Provide the (x, y) coordinate of the cell's center where the given text is located.  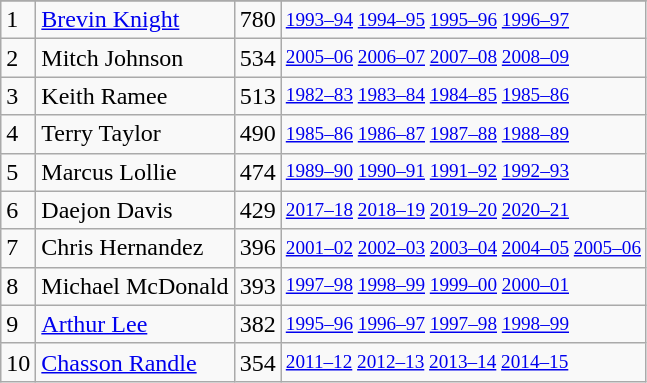
2 (18, 58)
534 (258, 58)
Arthur Lee (135, 324)
393 (258, 286)
429 (258, 210)
490 (258, 134)
4 (18, 134)
396 (258, 248)
780 (258, 20)
1989–90 1990–91 1991–92 1992–93 (463, 172)
2017–18 2018–19 2019–20 2020–21 (463, 210)
8 (18, 286)
Mitch Johnson (135, 58)
1997–98 1998–99 1999–00 2000–01 (463, 286)
1982–83 1983–84 1984–85 1985–86 (463, 96)
1995–96 1996–97 1997–98 1998–99 (463, 324)
Brevin Knight (135, 20)
474 (258, 172)
10 (18, 362)
6 (18, 210)
5 (18, 172)
354 (258, 362)
Keith Ramee (135, 96)
Marcus Lollie (135, 172)
Chris Hernandez (135, 248)
513 (258, 96)
2005–06 2006–07 2007–08 2008–09 (463, 58)
9 (18, 324)
1985–86 1986–87 1987–88 1988–89 (463, 134)
3 (18, 96)
1 (18, 20)
Michael McDonald (135, 286)
Terry Taylor (135, 134)
Daejon Davis (135, 210)
2001–02 2002–03 2003–04 2004–05 2005–06 (463, 248)
Chasson Randle (135, 362)
382 (258, 324)
2011–12 2012–13 2013–14 2014–15 (463, 362)
7 (18, 248)
1993–94 1994–95 1995–96 1996–97 (463, 20)
